Find where the given text appears and provide that cell's center as [x, y] coordinate. 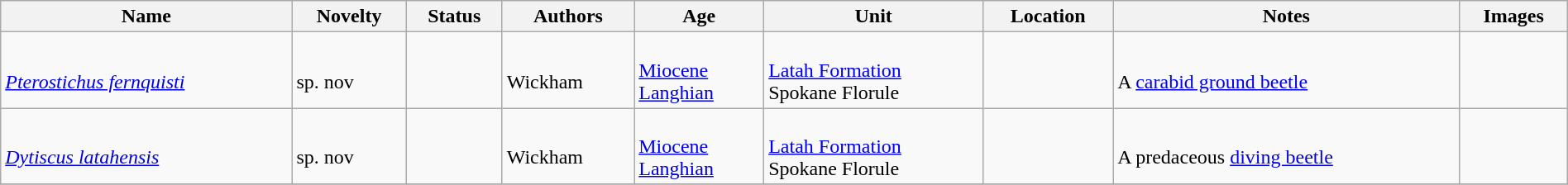
A carabid ground beetle [1287, 70]
Dytiscus latahensis [146, 146]
Location [1049, 17]
Authors [568, 17]
Notes [1287, 17]
Name [146, 17]
A predaceous diving beetle [1287, 146]
Status [454, 17]
Novelty [349, 17]
Age [700, 17]
Pterostichus fernquisti [146, 70]
Unit [873, 17]
Images [1513, 17]
